Return (X, Y) of the center of cell containing provided text 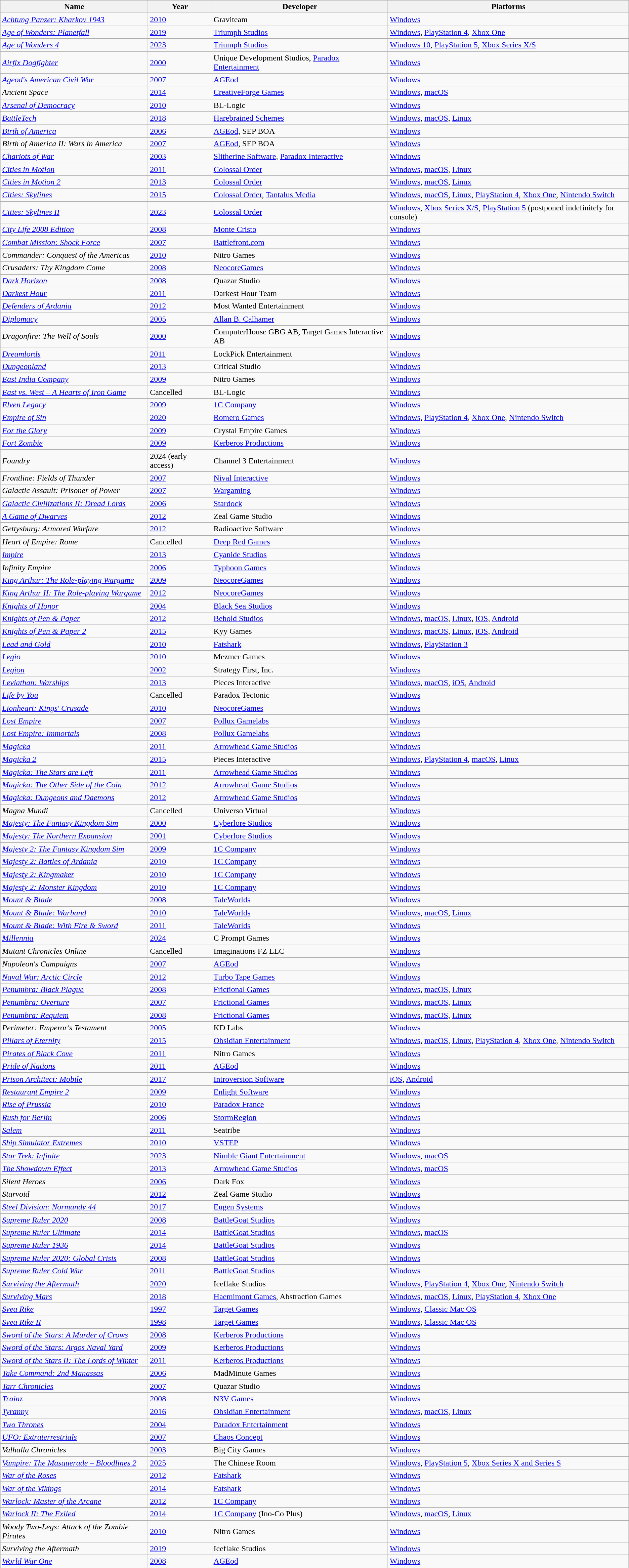
Channel 3 Entertainment (300, 460)
Warlock: Master of the Arcane (74, 1501)
Dragonfire: The Well of Souls (74, 336)
CreativeForge Games (300, 92)
Pride of Nations (74, 1066)
Gettysburg: Armored Warfare (74, 529)
The Chinese Room (300, 1463)
Mount & Blade (74, 900)
Steel Division: Normandy 44 (74, 1207)
Magicka (74, 746)
Ancient Space (74, 92)
Legion (74, 670)
Knights of Honor (74, 606)
Prison Architect: Mobile (74, 1079)
Knights of Pen & Paper (74, 619)
Monte Cristo (300, 230)
Ship Simulator Extremes (74, 1143)
Galactic Civilizations II: Dread Lords (74, 503)
Rise of Prussia (74, 1105)
Wargaming (300, 491)
Introversion Software (300, 1079)
Take Command: 2nd Manassas (74, 1373)
LockPick Entertainment (300, 354)
Pillars of Eternity (74, 1041)
1998 (180, 1322)
Sword of the Stars: A Murder of Crows (74, 1335)
Infinity Empire (74, 567)
Ageod's American Civil War (74, 80)
Universo Virtual (300, 810)
East India Company (74, 379)
Lionheart: Kings' Crusade (74, 708)
Cities in Motion (74, 169)
Life by You (74, 695)
Penumbra: Overture (74, 1002)
Supreme Ruler 2020: Global Crisis (74, 1258)
2002 (180, 670)
Strategy First, Inc. (300, 670)
Cyanide Studios (300, 554)
Restaurant Empire 2 (74, 1092)
Mount & Blade: Warband (74, 913)
Dreamlords (74, 354)
UFO: Extraterrestrials (74, 1437)
2024 (180, 938)
1997 (180, 1309)
Svea Rike II (74, 1322)
Supreme Ruler Cold War (74, 1271)
Salem (74, 1130)
Galactic Assault: Prisoner of Power (74, 491)
Majesty: The Fantasy Kingdom Sim (74, 823)
Big City Games (300, 1450)
Tyranny (74, 1411)
Elven Legacy (74, 405)
Windows, PlayStation 3 (509, 644)
Chariots of War (74, 156)
Majesty 2: The Fantasy Kingdom Sim (74, 849)
Behold Studios (300, 619)
2016 (180, 1411)
Sword of the Stars: Argos Naval Yard (74, 1348)
Black Sea Studios (300, 606)
Harebrained Schemes (300, 118)
King Arthur II: The Role-playing Wargame (74, 593)
Magicka: The Other Side of the Coin (74, 785)
Mutant Chronicles Online (74, 951)
City Life 2008 Edition (74, 230)
Foundry (74, 460)
Lost Empire: Immortals (74, 734)
Perimeter: Emperor's Testament (74, 1028)
Paradox Entertainment (300, 1425)
Supreme Ruler 1936 (74, 1245)
Starvoid (74, 1194)
King Arthur: The Role-playing Wargame (74, 580)
Silent Heroes (74, 1181)
Magicka 2 (74, 759)
MadMinute Games (300, 1373)
Mount & Blade: With Fire & Sword (74, 925)
Crusaders: Thy Kingdom Come (74, 268)
Frontline: Fields of Thunder (74, 478)
Enlight Software (300, 1092)
Dark Fox (300, 1181)
Impire (74, 554)
VSTEP (300, 1143)
ComputerHouse GBG AB, Target Games Interactive AB (300, 336)
Magna Mundi (74, 810)
Surviving Mars (74, 1296)
Windows, Xbox Series X/S, PlayStation 5 (postponed indefinitely for console) (509, 212)
Diplomacy (74, 319)
Allan B. Calhamer (300, 319)
Chaos Concept (300, 1437)
Commander: Conquest of the Americas (74, 255)
East vs. West – A Hearts of Iron Game (74, 392)
War of the Vikings (74, 1488)
Windows, PlayStation 4, Xbox One (509, 32)
Star Trek: Infinite (74, 1156)
Dungeonland (74, 366)
Tarr Chronicles (74, 1386)
Turbo Tape Games (300, 977)
Defenders of Ardania (74, 306)
Darkest Hour (74, 293)
Sword of the Stars II: The Lords of Winter (74, 1360)
Warlock II: The Exiled (74, 1514)
Crystal Empire Games (300, 430)
The Showdown Effect (74, 1168)
Fort Zombie (74, 443)
Windows, macOS, iOS, Android (509, 683)
Airfix Dogfighter (74, 63)
Woody Two-Legs: Attack of the Zombie Pirates (74, 1531)
Penumbra: Black Plague (74, 989)
Kyy Games (300, 631)
Majesty 2: Kingmaker (74, 874)
C Prompt Games (300, 938)
Windows, PlayStation 4, macOS, Linux (509, 759)
Paradox Tectonic (300, 695)
Magicka: Dungeons and Daemons (74, 797)
Platforms (509, 7)
Windows, PlayStation 5, Xbox Series X and Series S (509, 1463)
Naval War: Arctic Circle (74, 977)
Battlefront.com (300, 242)
Magicka: The Stars are Left (74, 772)
Leviathan: Warships (74, 683)
1C Company (Ino-Co Plus) (300, 1514)
Lost Empire (74, 721)
Windows 10, PlayStation 5, Xbox Series X/S (509, 45)
Stardock (300, 503)
Empire of Sin (74, 418)
Colossal Order, Tantalus Media (300, 195)
Heart of Empire: Rome (74, 542)
Typhoon Games (300, 567)
Romero Games (300, 418)
Napoleon's Campaigns (74, 964)
KD Labs (300, 1028)
Most Wanted Entertainment (300, 306)
A Game of Dwarves (74, 516)
Lead and Gold (74, 644)
Critical Studio (300, 366)
Mezmer Games (300, 657)
Millennia (74, 938)
Haemimont Games, Abstraction Games (300, 1296)
Windows, macOS, Linux, PlayStation 4, Xbox One (509, 1296)
Unique Development Studios, Paradox Entertainment (300, 63)
Majesty 2: Battles of Ardania (74, 862)
Deep Red Games (300, 542)
2001 (180, 836)
Paradox France (300, 1105)
Birth of America (74, 131)
Rush for Berlin (74, 1117)
Imaginations FZ LLC (300, 951)
N3V Games (300, 1399)
Valhalla Chronicles (74, 1450)
Radioactive Software (300, 529)
Age of Wonders 4 (74, 45)
Legio (74, 657)
Seatribe (300, 1130)
2025 (180, 1463)
Darkest Hour Team (300, 293)
Majesty 2: Monster Kingdom (74, 887)
Two Thrones (74, 1425)
Vampire: The Masquerade – Bloodlines 2 (74, 1463)
Trainz (74, 1399)
Cities in Motion 2 (74, 182)
Combat Mission: Shock Force (74, 242)
Supreme Ruler 2020 (74, 1220)
BattleTech (74, 118)
Majesty: The Northern Expansion (74, 836)
iOS, Android (509, 1079)
Achtung Panzer: Kharkov 1943 (74, 19)
World War One (74, 1561)
Eugen Systems (300, 1207)
For the Glory (74, 430)
Name (74, 7)
War of the Roses (74, 1476)
Nimble Giant Entertainment (300, 1156)
Nival Interactive (300, 478)
Developer (300, 7)
Dark Horizon (74, 281)
Penumbra: Requiem (74, 1015)
Year (180, 7)
Supreme Ruler Ultimate (74, 1233)
StormRegion (300, 1117)
Birth of America II: Wars in America (74, 143)
Graviteam (300, 19)
Knights of Pen & Paper 2 (74, 631)
Cities: Skylines II (74, 212)
Pirates of Black Cove (74, 1054)
Slitherine Software, Paradox Interactive (300, 156)
2024 (early access) (180, 460)
Age of Wonders: Planetfall (74, 32)
Svea Rike (74, 1309)
Arsenal of Democracy (74, 105)
Cities: Skylines (74, 195)
